Search for the cell housing the specified text and yield its (X, Y) center coordinate. 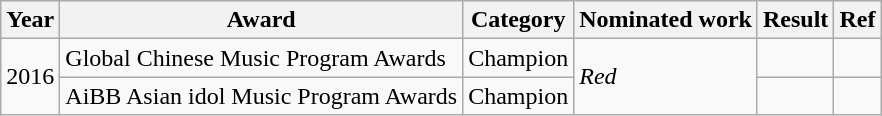
Result (795, 20)
Nominated work (666, 20)
2016 (30, 77)
Award (262, 20)
Red (666, 77)
Year (30, 20)
Global Chinese Music Program Awards (262, 58)
Category (518, 20)
AiBB Asian idol Music Program Awards (262, 96)
Ref (858, 20)
